Identify which cell holds the provided text, then report its [x, y] central coordinate. 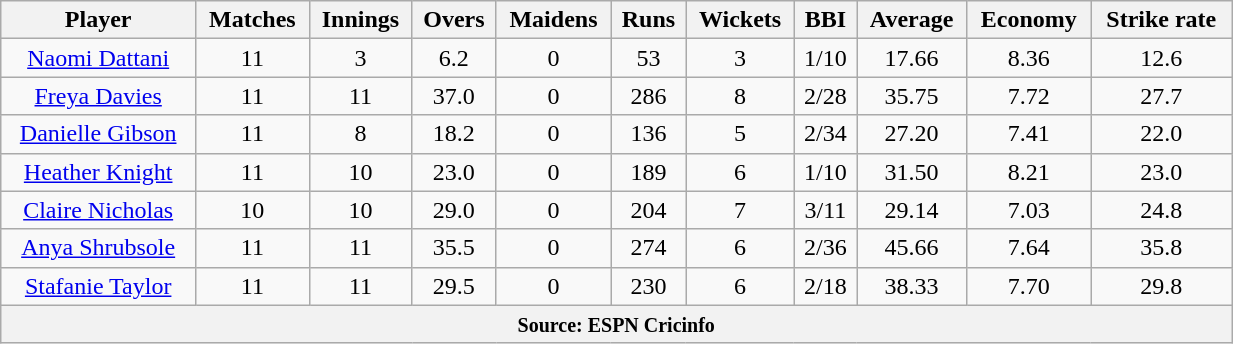
37.0 [454, 96]
8.21 [1029, 172]
Overs [454, 20]
Strike rate [1162, 20]
3/11 [825, 210]
22.0 [1162, 134]
29.8 [1162, 286]
136 [648, 134]
45.66 [912, 248]
7.41 [1029, 134]
Danielle Gibson [98, 134]
7 [740, 210]
230 [648, 286]
2/18 [825, 286]
53 [648, 58]
7.64 [1029, 248]
7.70 [1029, 286]
35.5 [454, 248]
7.03 [1029, 210]
2/36 [825, 248]
2/34 [825, 134]
Player [98, 20]
5 [740, 134]
274 [648, 248]
6.2 [454, 58]
Runs [648, 20]
286 [648, 96]
27.20 [912, 134]
27.7 [1162, 96]
29.5 [454, 286]
Maidens [554, 20]
BBI [825, 20]
Freya Davies [98, 96]
Wickets [740, 20]
Matches [253, 20]
Anya Shrubsole [98, 248]
35.8 [1162, 248]
2/28 [825, 96]
Heather Knight [98, 172]
8.36 [1029, 58]
Economy [1029, 20]
12.6 [1162, 58]
Average [912, 20]
204 [648, 210]
Claire Nicholas [98, 210]
Naomi Dattani [98, 58]
17.66 [912, 58]
29.0 [454, 210]
35.75 [912, 96]
189 [648, 172]
Innings [360, 20]
31.50 [912, 172]
29.14 [912, 210]
24.8 [1162, 210]
38.33 [912, 286]
7.72 [1029, 96]
Source: ESPN Cricinfo [616, 324]
Stafanie Taylor [98, 286]
18.2 [454, 134]
